Scan for the cell matching the given text and deliver its [X, Y] coordinate at center. 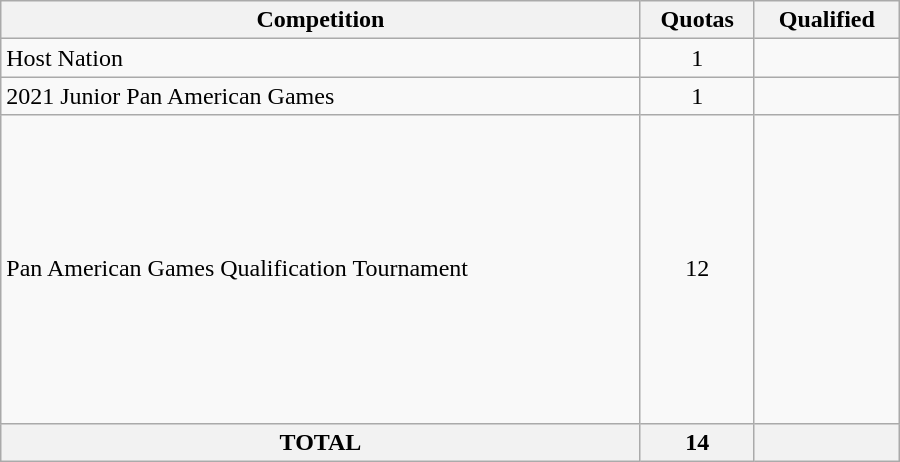
Qualified [826, 20]
14 [697, 442]
12 [697, 269]
Quotas [697, 20]
2021 Junior Pan American Games [320, 96]
Pan American Games Qualification Tournament [320, 269]
Host Nation [320, 58]
TOTAL [320, 442]
Competition [320, 20]
